Determine the [x, y] coordinate at the center of the cell enclosing the given text.  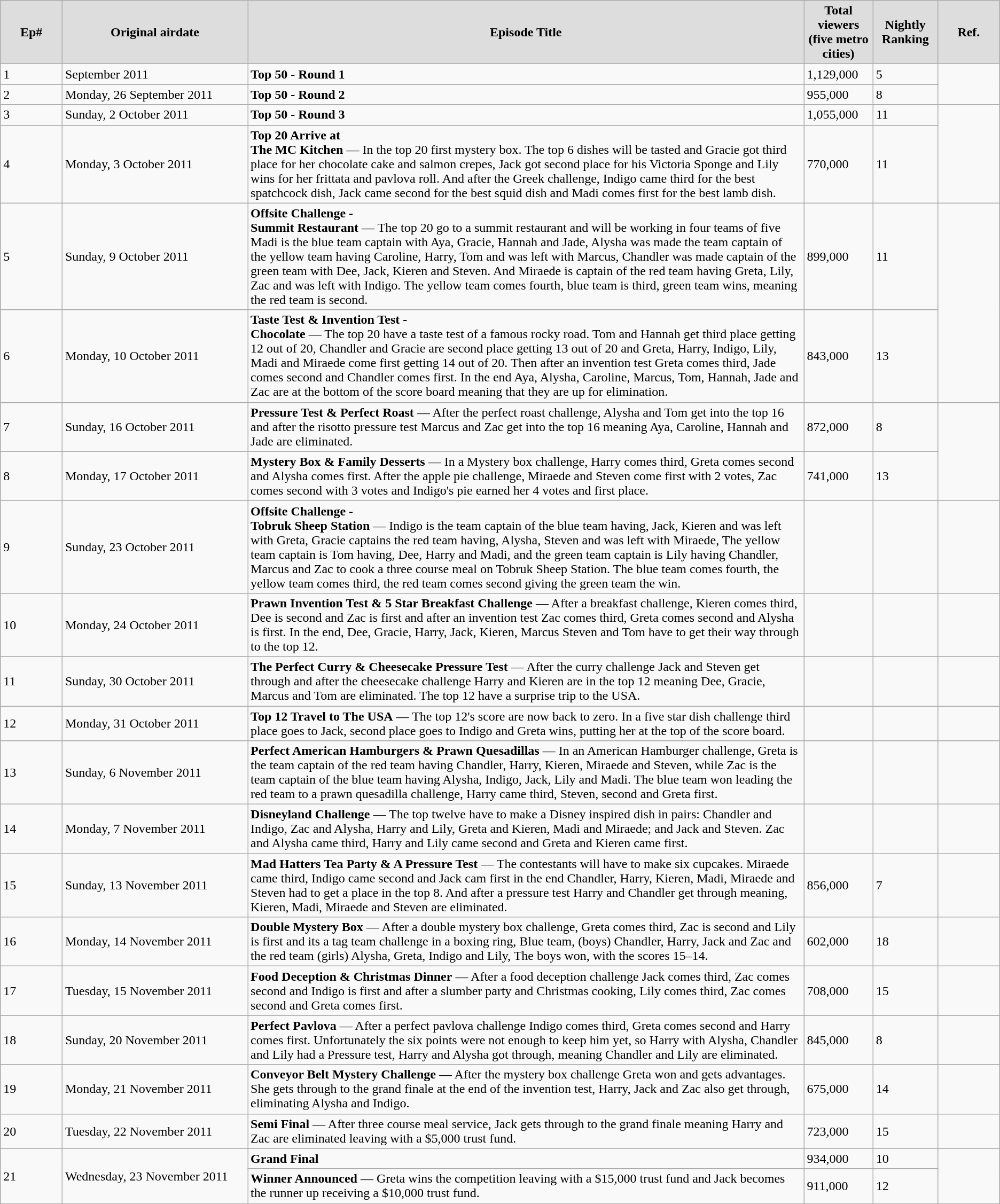
770,000 [839, 164]
Ref. [968, 32]
6 [32, 356]
1,055,000 [839, 115]
Tuesday, 22 November 2011 [155, 1131]
602,000 [839, 942]
Sunday, 23 October 2011 [155, 547]
Sunday, 9 October 2011 [155, 256]
Total viewers (five metro cities) [839, 32]
2 [32, 95]
899,000 [839, 256]
September 2011 [155, 74]
Top 50 - Round 2 [526, 95]
16 [32, 942]
843,000 [839, 356]
856,000 [839, 886]
Wednesday, 23 November 2011 [155, 1176]
17 [32, 991]
845,000 [839, 1040]
Tuesday, 15 November 2011 [155, 991]
741,000 [839, 476]
Sunday, 2 October 2011 [155, 115]
21 [32, 1176]
Monday, 7 November 2011 [155, 829]
4 [32, 164]
Monday, 21 November 2011 [155, 1089]
723,000 [839, 1131]
Monday, 24 October 2011 [155, 625]
675,000 [839, 1089]
Top 50 - Round 1 [526, 74]
Monday, 31 October 2011 [155, 723]
Monday, 10 October 2011 [155, 356]
Sunday, 20 November 2011 [155, 1040]
1 [32, 74]
Sunday, 30 October 2011 [155, 681]
Nightly Ranking [905, 32]
Monday, 3 October 2011 [155, 164]
955,000 [839, 95]
Winner Announced — Greta wins the competition leaving with a $15,000 trust fund and Jack becomes the runner up receiving a $10,000 trust fund. [526, 1186]
3 [32, 115]
Monday, 14 November 2011 [155, 942]
Original airdate [155, 32]
708,000 [839, 991]
Monday, 17 October 2011 [155, 476]
872,000 [839, 427]
Monday, 26 September 2011 [155, 95]
9 [32, 547]
911,000 [839, 1186]
19 [32, 1089]
Sunday, 13 November 2011 [155, 886]
Ep# [32, 32]
Episode Title [526, 32]
Grand Final [526, 1159]
Top 50 - Round 3 [526, 115]
Sunday, 16 October 2011 [155, 427]
20 [32, 1131]
1,129,000 [839, 74]
934,000 [839, 1159]
Sunday, 6 November 2011 [155, 772]
